Pinpoint the cell where the given text exists, returning its (x, y) midpoint coordinate. 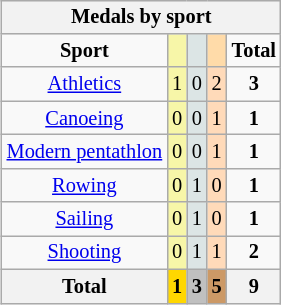
Canoeing (84, 118)
Shooting (84, 253)
Athletics (84, 84)
Medals by sport (142, 17)
Rowing (84, 185)
Sport (84, 51)
9 (254, 286)
Modern pentathlon (84, 152)
5 (217, 286)
Sailing (84, 219)
